Locate the cell with the specified text and output its [x, y] center coordinate. 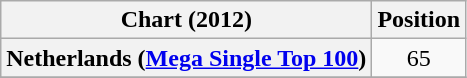
Chart (2012) [186, 20]
Netherlands (Mega Single Top 100) [186, 58]
Position [419, 20]
65 [419, 58]
